Search for the cell housing the specified text and yield its (x, y) center coordinate. 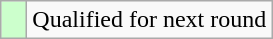
Qualified for next round (150, 20)
